Identify which cell holds the provided text, then report its [X, Y] central coordinate. 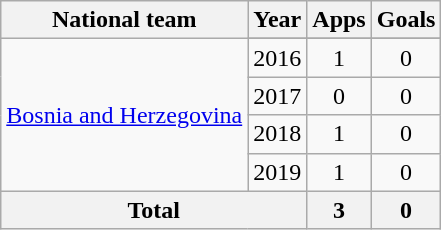
Total [154, 210]
Year [278, 20]
3 [339, 210]
2017 [278, 96]
Bosnia and Herzegovina [124, 115]
Goals [406, 20]
2016 [278, 58]
2019 [278, 172]
Apps [339, 20]
2018 [278, 134]
National team [124, 20]
